Capture the cell that displays the provided text and extract its (x, y) central coordinate. 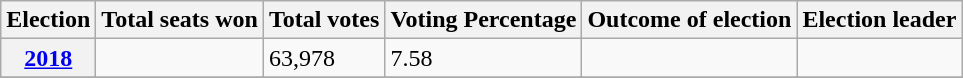
63,978 (324, 58)
2018 (48, 58)
Election leader (880, 20)
Election (48, 20)
Total seats won (180, 20)
Outcome of election (690, 20)
Total votes (324, 20)
Voting Percentage (484, 20)
7.58 (484, 58)
